Detect which cell encompasses the target text, then output its [x, y] center coordinate. 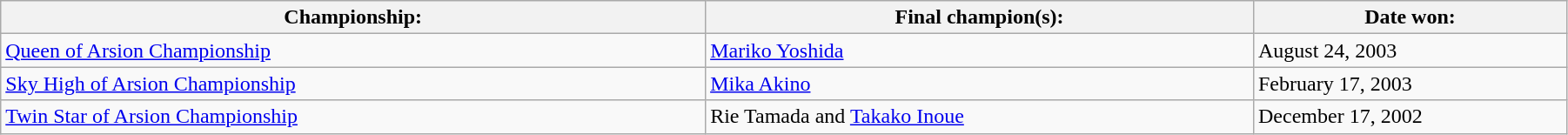
Sky High of Arsion Championship [353, 84]
August 24, 2003 [1410, 51]
Final champion(s): [980, 17]
Date won: [1410, 17]
February 17, 2003 [1410, 84]
Mariko Yoshida [980, 51]
Twin Star of Arsion Championship [353, 117]
Rie Tamada and Takako Inoue [980, 117]
Mika Akino [980, 84]
Championship: [353, 17]
December 17, 2002 [1410, 117]
Queen of Arsion Championship [353, 51]
